Return (x, y) of the center of cell containing provided text 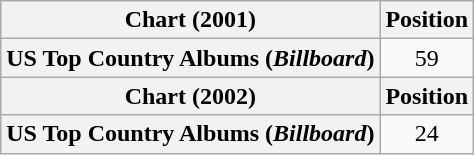
59 (427, 58)
Chart (2002) (190, 96)
24 (427, 134)
Chart (2001) (190, 20)
